Determine the [X, Y] coordinate at the center of the cell enclosing the given text.  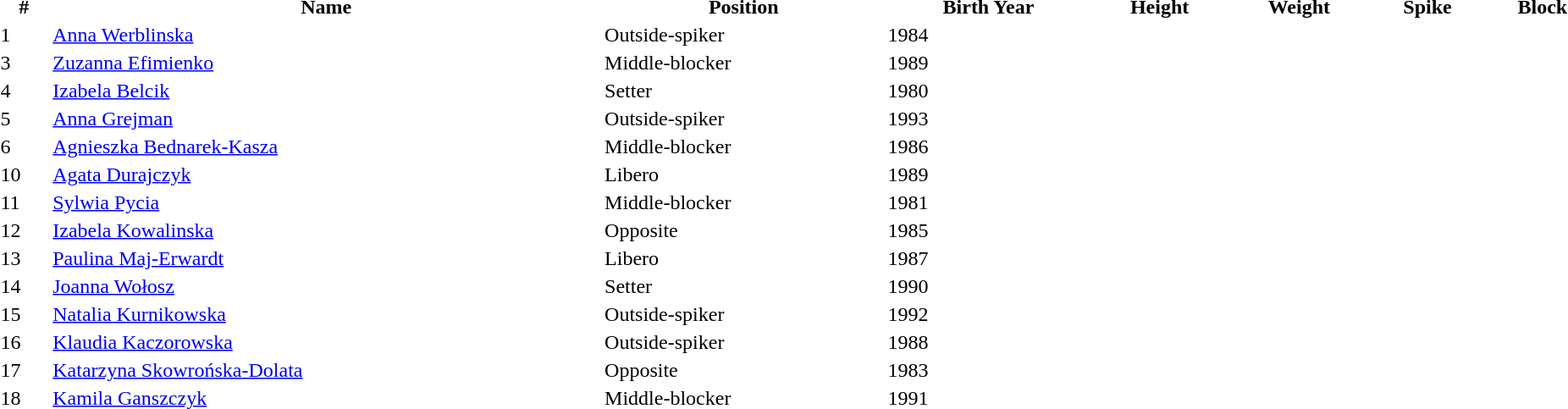
Izabela Belcik [327, 91]
1985 [989, 230]
1983 [989, 370]
Anna Grejman [327, 119]
Izabela Kowalinska [327, 230]
1984 [989, 35]
1987 [989, 258]
1992 [989, 314]
Zuzanna Efimienko [327, 63]
Agata Durajczyk [327, 174]
1980 [989, 91]
Paulina Maj-Erwardt [327, 258]
1988 [989, 342]
1990 [989, 286]
Katarzyna Skowrońska-Dolata [327, 370]
Agnieszka Bednarek-Kasza [327, 146]
1986 [989, 146]
Anna Werblinska [327, 35]
Klaudia Kaczorowska [327, 342]
Joanna Wołosz [327, 286]
1993 [989, 119]
Sylwia Pycia [327, 202]
Natalia Kurnikowska [327, 314]
1981 [989, 202]
